Determine the (X, Y) coordinate at the center of the cell enclosing the given text.  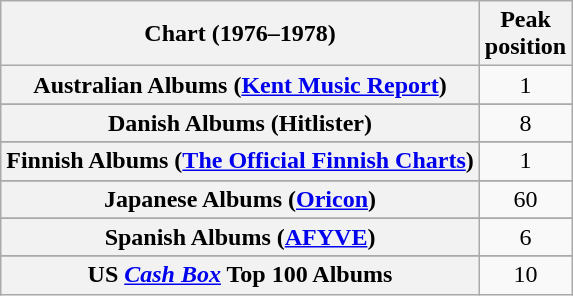
60 (525, 199)
10 (525, 275)
Danish Albums (Hitlister) (240, 123)
Chart (1976–1978) (240, 34)
Spanish Albums (AFYVE) (240, 237)
Australian Albums (Kent Music Report) (240, 85)
6 (525, 237)
Finnish Albums (The Official Finnish Charts) (240, 161)
8 (525, 123)
Peakposition (525, 34)
US Cash Box Top 100 Albums (240, 275)
Japanese Albums (Oricon) (240, 199)
